Return the (x, y) coordinate for the center point of the cell that contains the specified text.  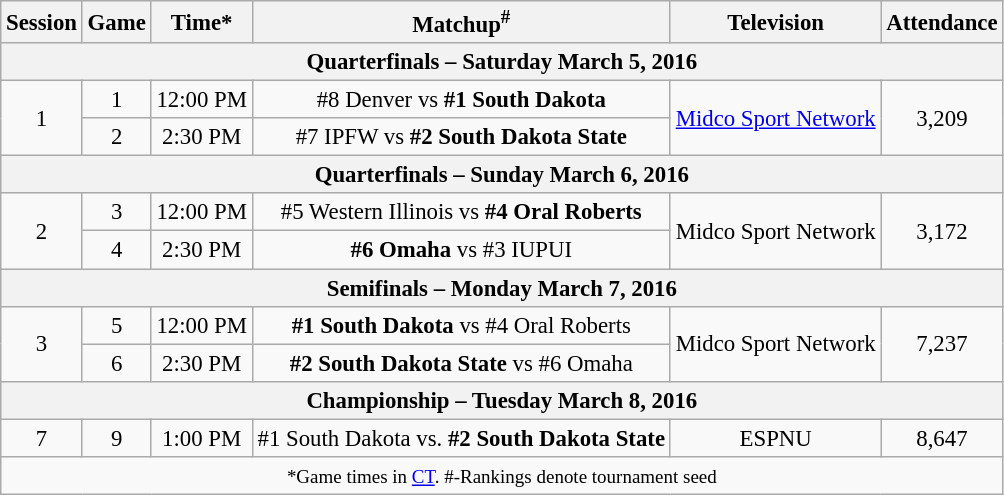
Quarterfinals – Sunday March 6, 2016 (502, 175)
#1 South Dakota vs #4 Oral Roberts (461, 325)
6 (116, 363)
4 (116, 250)
Time* (202, 22)
ESPNU (776, 438)
9 (116, 438)
3,172 (942, 232)
#5 Western Illinois vs #4 Oral Roberts (461, 213)
Matchup# (461, 22)
Quarterfinals – Saturday March 5, 2016 (502, 62)
Championship – Tuesday March 8, 2016 (502, 400)
5 (116, 325)
Game (116, 22)
Session (42, 22)
#1 South Dakota vs. #2 South Dakota State (461, 438)
Semifinals – Monday March 7, 2016 (502, 288)
#6 Omaha vs #3 IUPUI (461, 250)
Television (776, 22)
3,209 (942, 118)
8,647 (942, 438)
7 (42, 438)
Attendance (942, 22)
#7 IPFW vs #2 South Dakota State (461, 137)
#2 South Dakota State vs #6 Omaha (461, 363)
1:00 PM (202, 438)
7,237 (942, 344)
#8 Denver vs #1 South Dakota (461, 100)
*Game times in CT. #-Rankings denote tournament seed (502, 476)
